Determine the (X, Y) coordinate at the center of the cell enclosing the given text.  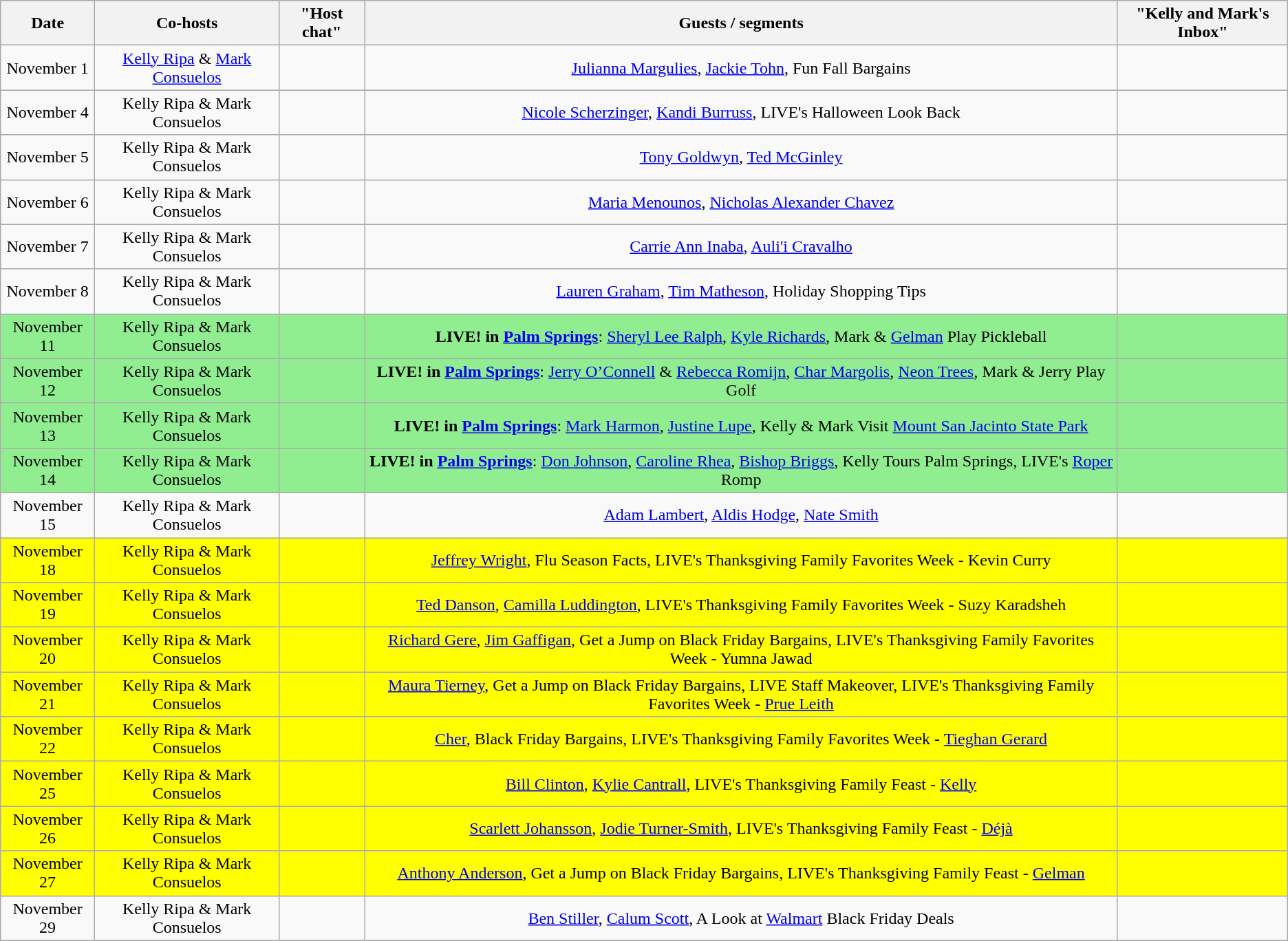
"Kelly and Mark's Inbox" (1203, 23)
LIVE! in Palm Springs: Jerry O’Connell & Rebecca Romijn, Char Margolis, Neon Trees, Mark & Jerry Play Golf (742, 381)
November 18 (48, 560)
Guests / segments (742, 23)
November 6 (48, 202)
Maria Menounos, Nicholas Alexander Chavez (742, 202)
November 14 (48, 470)
Nicole Scherzinger, Kandi Burruss, LIVE's Halloween Look Back (742, 113)
November 4 (48, 113)
November 20 (48, 649)
November 22 (48, 739)
LIVE! in Palm Springs: Sheryl Lee Ralph, Kyle Richards, Mark & Gelman Play Pickleball (742, 336)
Lauren Graham, Tim Matheson, Holiday Shopping Tips (742, 292)
LIVE! in Palm Springs: Mark Harmon, Justine Lupe, Kelly & Mark Visit Mount San Jacinto State Park (742, 425)
Date (48, 23)
November 15 (48, 515)
November 19 (48, 605)
Anthony Anderson, Get a Jump on Black Friday Bargains, LIVE's Thanksgiving Family Feast - Gelman (742, 874)
November 21 (48, 695)
November 1 (48, 67)
Adam Lambert, Aldis Hodge, Nate Smith (742, 515)
Carrie Ann Inaba, Auli'i Cravalho (742, 246)
Jeffrey Wright, Flu Season Facts, LIVE's Thanksgiving Family Favorites Week - Kevin Curry (742, 560)
November 11 (48, 336)
Ben Stiller, Calum Scott, A Look at Walmart Black Friday Deals (742, 918)
November 29 (48, 918)
Ted Danson, Camilla Luddington, LIVE's Thanksgiving Family Favorites Week - Suzy Karadsheh (742, 605)
November 27 (48, 874)
Scarlett Johansson, Jodie Turner-Smith, LIVE's Thanksgiving Family Feast - Déjà (742, 828)
November 13 (48, 425)
Cher, Black Friday Bargains, LIVE's Thanksgiving Family Favorites Week - Tieghan Gerard (742, 739)
November 7 (48, 246)
Maura Tierney, Get a Jump on Black Friday Bargains, LIVE Staff Makeover, LIVE's Thanksgiving Family Favorites Week - Prue Leith (742, 695)
"Host chat" (322, 23)
Tony Goldwyn, Ted McGinley (742, 157)
Co-hosts (187, 23)
Richard Gere, Jim Gaffigan, Get a Jump on Black Friday Bargains, LIVE's Thanksgiving Family Favorites Week - Yumna Jawad (742, 649)
Bill Clinton, Kylie Cantrall, LIVE's Thanksgiving Family Feast - Kelly (742, 784)
LIVE! in Palm Springs: Don Johnson, Caroline Rhea, Bishop Briggs, Kelly Tours Palm Springs, LIVE's Roper Romp (742, 470)
November 8 (48, 292)
November 12 (48, 381)
November 25 (48, 784)
November 26 (48, 828)
November 5 (48, 157)
Julianna Margulies, Jackie Tohn, Fun Fall Bargains (742, 67)
